Output the [x, y] coordinate of the center of the cell containing the given text.  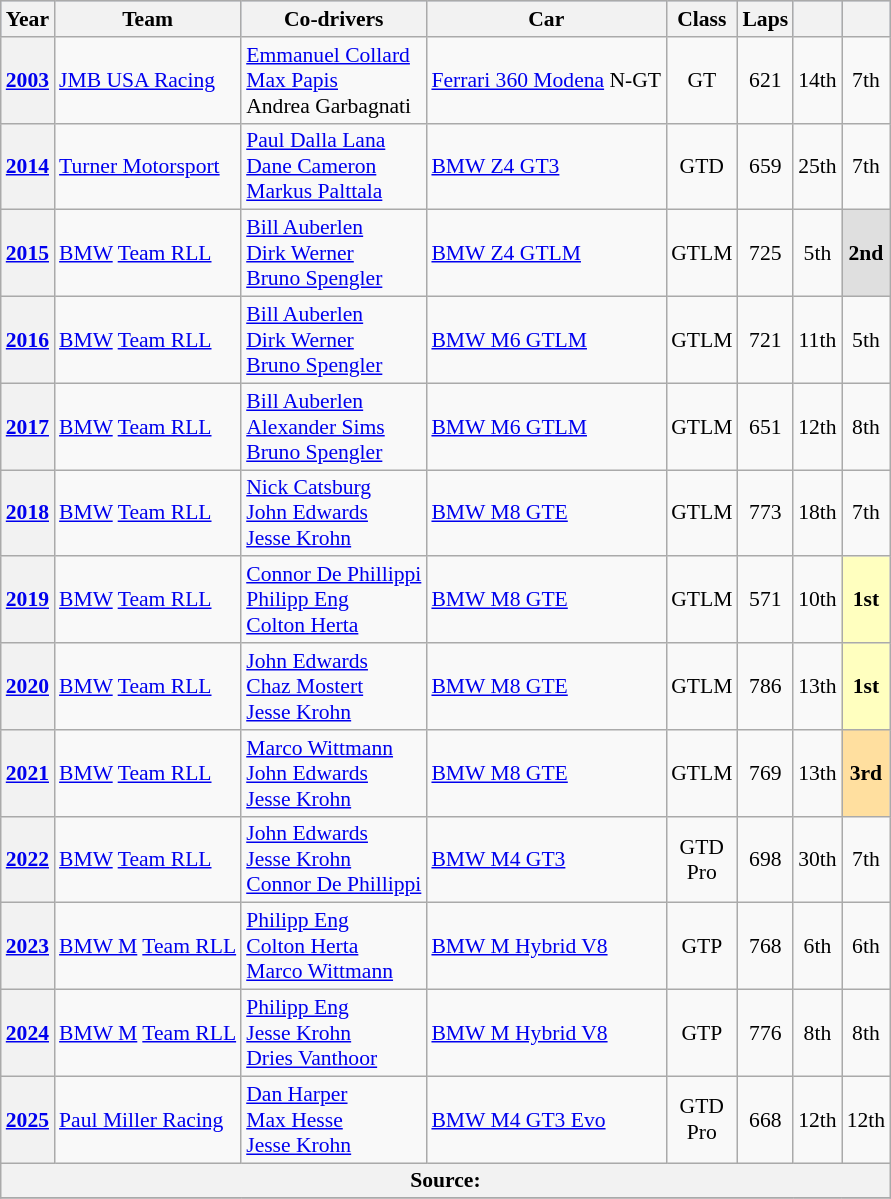
3rd [866, 774]
2018 [28, 514]
JMB USA Racing [148, 80]
BMW M4 GT3 Evo [546, 1120]
659 [765, 166]
725 [765, 254]
2nd [866, 254]
Dan Harper Max Hesse Jesse Krohn [334, 1120]
2019 [28, 600]
773 [765, 514]
769 [765, 774]
11th [818, 340]
571 [765, 600]
Year [28, 19]
Car [546, 19]
18th [818, 514]
14th [818, 80]
Philipp Eng Jesse Krohn Dries Vanthoor [334, 1034]
2016 [28, 340]
668 [765, 1120]
Philipp Eng Colton Herta Marco Wittmann [334, 946]
2020 [28, 686]
2022 [28, 860]
John Edwards Chaz Mostert Jesse Krohn [334, 686]
BMW Z4 GTLM [546, 254]
Paul Dalla Lana Dane Cameron Markus Palttala [334, 166]
768 [765, 946]
BMW M4 GT3 [546, 860]
BMW Z4 GT3 [546, 166]
Turner Motorsport [148, 166]
651 [765, 426]
2003 [28, 80]
GT [702, 80]
786 [765, 686]
Co-drivers [334, 19]
2024 [28, 1034]
721 [765, 340]
10th [818, 600]
2015 [28, 254]
Nick Catsburg John Edwards Jesse Krohn [334, 514]
30th [818, 860]
2014 [28, 166]
Team [148, 19]
Emmanuel Collard Max Papis Andrea Garbagnati [334, 80]
2021 [28, 774]
2023 [28, 946]
Laps [765, 19]
Paul Miller Racing [148, 1120]
698 [765, 860]
Marco Wittmann John Edwards Jesse Krohn [334, 774]
Connor De Phillippi Philipp Eng Colton Herta [334, 600]
Ferrari 360 Modena N-GT [546, 80]
2025 [28, 1120]
John Edwards Jesse Krohn Connor De Phillippi [334, 860]
2017 [28, 426]
25th [818, 166]
776 [765, 1034]
Source: [446, 1181]
Bill Auberlen Alexander Sims Bruno Spengler [334, 426]
621 [765, 80]
GTD [702, 166]
Class [702, 19]
